Return the [X, Y] coordinate for the center point of the cell that contains the specified text.  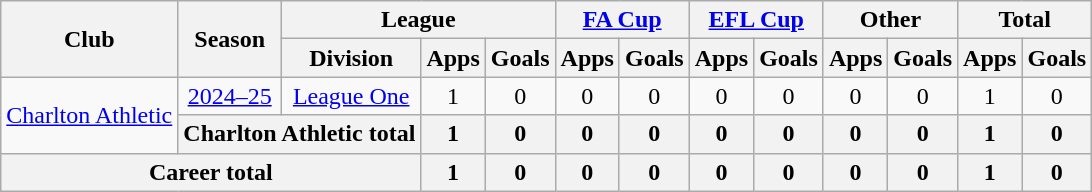
Charlton Athletic [90, 115]
Career total [211, 172]
Charlton Athletic total [300, 134]
2024–25 [230, 96]
Division [352, 58]
FA Cup [622, 20]
Season [230, 39]
League [418, 20]
Club [90, 39]
Other [890, 20]
Total [1025, 20]
EFL Cup [756, 20]
League One [352, 96]
